Scan for the cell matching the given text and deliver its (x, y) coordinate at center. 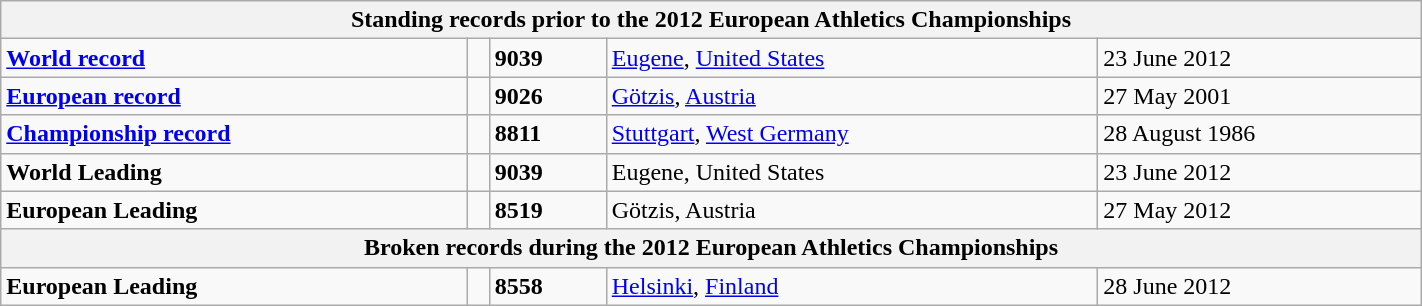
World Leading (234, 172)
9026 (548, 96)
Stuttgart, West Germany (852, 134)
8811 (548, 134)
28 June 2012 (1260, 286)
Helsinki, Finland (852, 286)
European record (234, 96)
27 May 2001 (1260, 96)
Standing records prior to the 2012 European Athletics Championships (711, 20)
8519 (548, 210)
27 May 2012 (1260, 210)
Broken records during the 2012 European Athletics Championships (711, 248)
8558 (548, 286)
28 August 1986 (1260, 134)
World record (234, 58)
Championship record (234, 134)
